For the text-containing cell, return its midpoint in [X, Y] coordinate format. 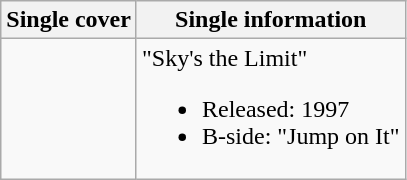
"Sky's the Limit"Released: 1997B-side: "Jump on It" [270, 109]
Single cover [69, 20]
Single information [270, 20]
